Output the (x, y) coordinate of the center of the cell containing the given text.  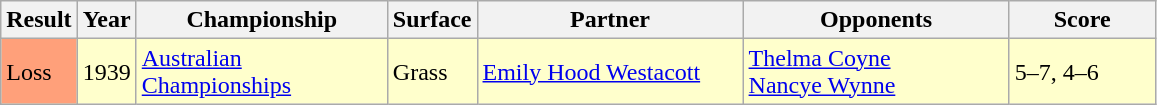
Score (1082, 20)
Loss (39, 72)
Partner (610, 20)
Year (106, 20)
Result (39, 20)
Thelma Coyne Nancye Wynne (876, 72)
Opponents (876, 20)
1939 (106, 72)
5–7, 4–6 (1082, 72)
Surface (432, 20)
Grass (432, 72)
Emily Hood Westacott (610, 72)
Championship (262, 20)
Australian Championships (262, 72)
